Output the [X, Y] coordinate of the center of the cell containing the given text.  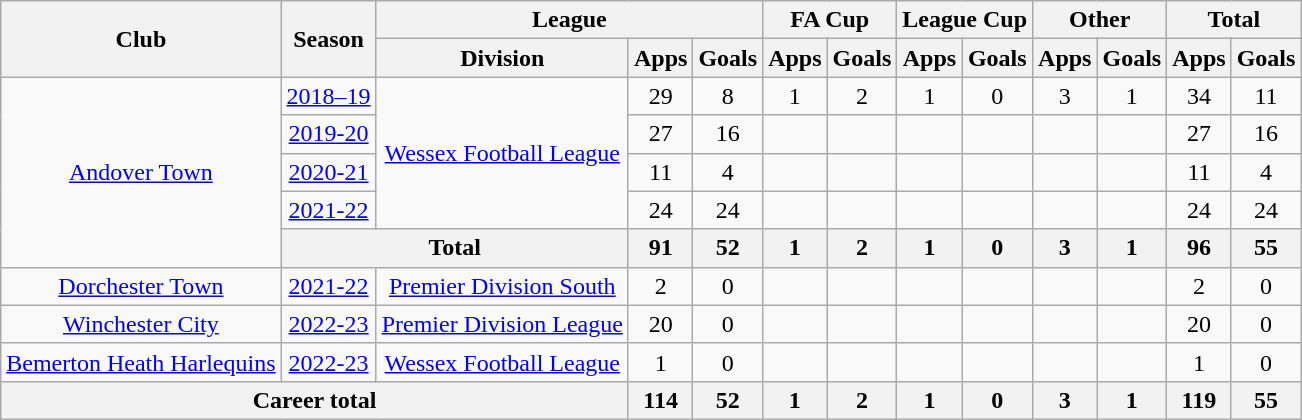
League Cup [965, 20]
Dorchester Town [141, 286]
Winchester City [141, 324]
Andover Town [141, 172]
Division [502, 58]
2019-20 [328, 134]
Other [1100, 20]
Career total [315, 400]
Season [328, 39]
League [570, 20]
119 [1199, 400]
2018–19 [328, 96]
96 [1199, 248]
FA Cup [830, 20]
2020-21 [328, 172]
Club [141, 39]
Bemerton Heath Harlequins [141, 362]
29 [660, 96]
Premier Division League [502, 324]
114 [660, 400]
Premier Division South [502, 286]
34 [1199, 96]
91 [660, 248]
8 [728, 96]
